Locate the cell with the specified text and output its [x, y] center coordinate. 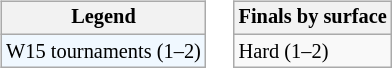
W15 tournaments (1–2) [103, 51]
Finals by surface [313, 18]
Hard (1–2) [313, 51]
Legend [103, 18]
